Search for the cell housing the specified text and yield its [x, y] center coordinate. 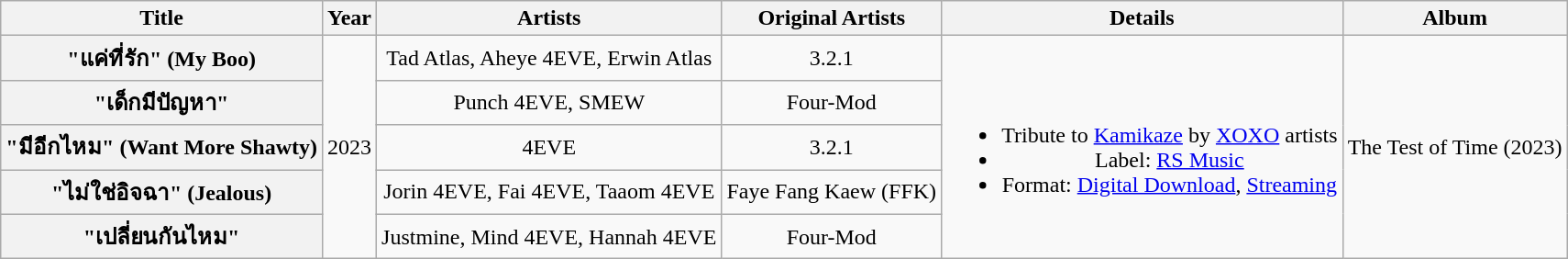
Tad Atlas, Aheye 4EVE, Erwin Atlas [549, 59]
"ไม่ใช่อิจฉา" (Jealous) [161, 191]
"เปลี่ยนกันไหม" [161, 237]
2023 [350, 147]
"แค่ที่รัก" (My Boo) [161, 59]
"เด็กมีปัญหา" [161, 103]
Original Artists [832, 18]
Title [161, 18]
Artists [549, 18]
Year [350, 18]
Faye Fang Kaew (FFK) [832, 191]
Justmine, Mind 4EVE, Hannah 4EVE [549, 237]
Punch 4EVE, SMEW [549, 103]
Details [1143, 18]
Jorin 4EVE, Fai 4EVE, Taaom 4EVE [549, 191]
Tribute to Kamikaze by XOXO artistsLabel: RS MusicFormat: Digital Download, Streaming [1143, 147]
4EVE [549, 147]
"มีอีกไหม" (Want More Shawty) [161, 147]
Album [1454, 18]
The Test of Time (2023) [1454, 147]
